Detect which cell encompasses the target text, then output its [x, y] center coordinate. 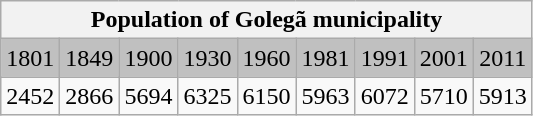
1900 [148, 58]
1981 [326, 58]
6325 [208, 96]
5710 [444, 96]
6072 [384, 96]
5694 [148, 96]
6150 [266, 96]
2001 [444, 58]
1849 [90, 58]
2866 [90, 96]
1991 [384, 58]
2011 [502, 58]
Population of Golegã municipality [267, 20]
1960 [266, 58]
2452 [30, 96]
5913 [502, 96]
5963 [326, 96]
1930 [208, 58]
1801 [30, 58]
